Capture the cell that displays the provided text and extract its [X, Y] central coordinate. 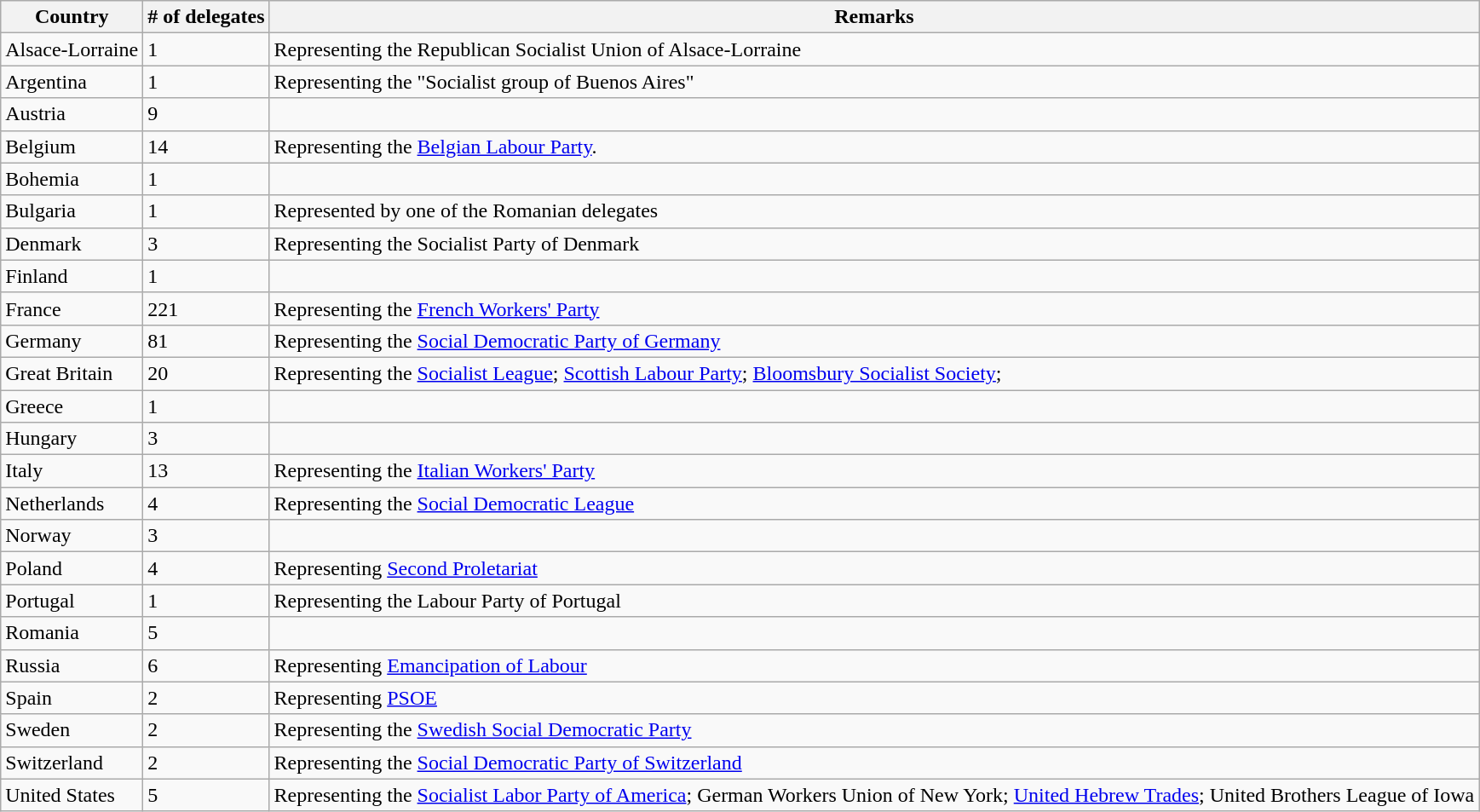
Russia [72, 665]
Representing the Swedish Social Democratic Party [874, 730]
Bulgaria [72, 211]
Representing the "Socialist group of Buenos Aires" [874, 82]
Argentina [72, 82]
Representing the Labour Party of Portugal [874, 601]
Representing the Socialist Party of Denmark [874, 244]
Spain [72, 698]
# of delegates [206, 17]
13 [206, 471]
Denmark [72, 244]
Representing the Belgian Labour Party. [874, 147]
Finland [72, 276]
221 [206, 308]
France [72, 308]
Norway [72, 536]
Remarks [874, 17]
Great Britain [72, 373]
Representing the Social Democratic Party of Switzerland [874, 763]
81 [206, 341]
Switzerland [72, 763]
Representing the Social Democratic Party of Germany [874, 341]
Austria [72, 114]
Hungary [72, 439]
Alsace-Lorraine [72, 49]
Belgium [72, 147]
United States [72, 795]
Representing Second Proletariat [874, 568]
Representing the French Workers' Party [874, 308]
Germany [72, 341]
Representing the Socialist Labor Party of America; German Workers Union of New York; United Hebrew Trades; United Brothers League of Iowa [874, 795]
Representing the Socialist League; Scottish Labour Party; Bloomsbury Socialist Society; [874, 373]
Country [72, 17]
Netherlands [72, 504]
Bohemia [72, 179]
Romania [72, 633]
9 [206, 114]
Poland [72, 568]
Representing PSOE [874, 698]
Representing Emancipation of Labour [874, 665]
Representing the Republican Socialist Union of Alsace-Lorraine [874, 49]
Portugal [72, 601]
Greece [72, 406]
Sweden [72, 730]
14 [206, 147]
6 [206, 665]
Representing the Italian Workers' Party [874, 471]
Italy [72, 471]
Representing the Social Democratic League [874, 504]
Represented by one of the Romanian delegates [874, 211]
20 [206, 373]
